Return (X, Y) of the center of cell containing provided text 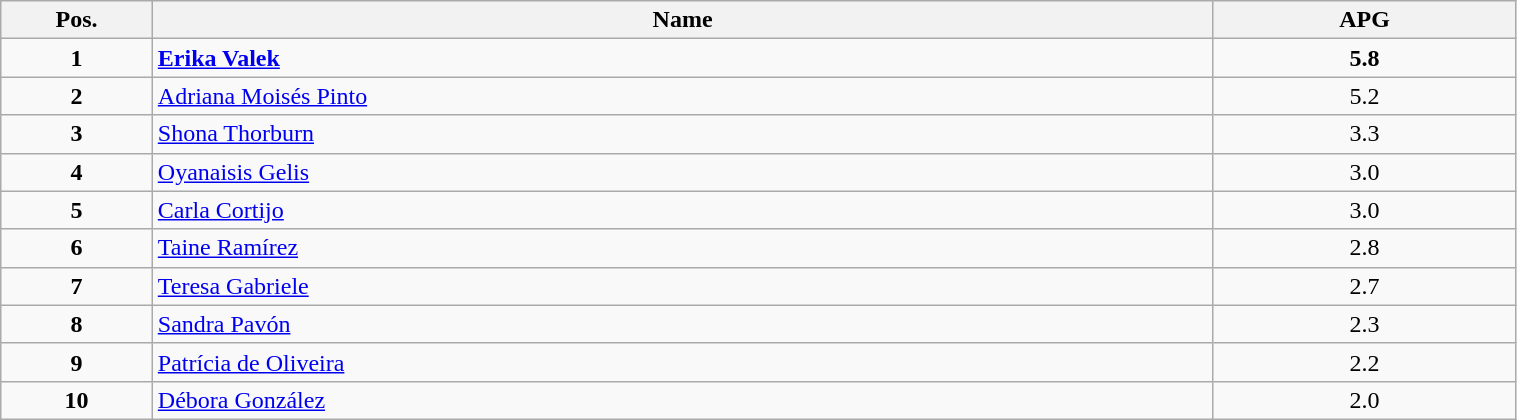
Adriana Moisés Pinto (682, 96)
10 (77, 400)
5 (77, 210)
2.2 (1364, 362)
Shona Thorburn (682, 134)
Carla Cortijo (682, 210)
2.3 (1364, 324)
Sandra Pavón (682, 324)
3.3 (1364, 134)
Name (682, 20)
6 (77, 248)
5.2 (1364, 96)
7 (77, 286)
Erika Valek (682, 58)
8 (77, 324)
APG (1364, 20)
Teresa Gabriele (682, 286)
2.8 (1364, 248)
2.0 (1364, 400)
3 (77, 134)
Oyanaisis Gelis (682, 172)
2.7 (1364, 286)
Débora González (682, 400)
Pos. (77, 20)
2 (77, 96)
Patrícia de Oliveira (682, 362)
1 (77, 58)
4 (77, 172)
9 (77, 362)
5.8 (1364, 58)
Taine Ramírez (682, 248)
